Return (X, Y) of the center of cell containing provided text 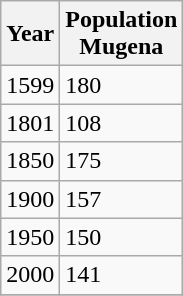
1850 (30, 161)
1950 (30, 237)
180 (122, 85)
1900 (30, 199)
157 (122, 199)
141 (122, 275)
1801 (30, 123)
Year (30, 34)
150 (122, 237)
1599 (30, 85)
Population Mugena (122, 34)
175 (122, 161)
2000 (30, 275)
108 (122, 123)
